Scan for the cell matching the given text and deliver its (x, y) coordinate at center. 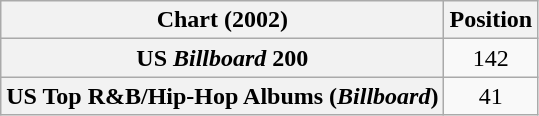
US Top R&B/Hip-Hop Albums (Billboard) (222, 96)
Chart (2002) (222, 20)
Position (491, 20)
142 (491, 58)
US Billboard 200 (222, 58)
41 (491, 96)
